Identify which cell holds the provided text, then report its [x, y] central coordinate. 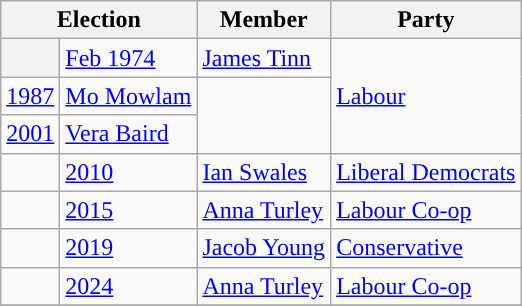
2001 [30, 134]
Labour [426, 96]
Party [426, 20]
Vera Baird [128, 134]
1987 [30, 96]
2015 [128, 210]
Mo Mowlam [128, 96]
James Tinn [264, 58]
2019 [128, 248]
Ian Swales [264, 172]
2024 [128, 286]
Election [99, 20]
Member [264, 20]
Conservative [426, 248]
Liberal Democrats [426, 172]
2010 [128, 172]
Jacob Young [264, 248]
Feb 1974 [128, 58]
